Provide the (X, Y) coordinate of the cell's center where the given text is located.  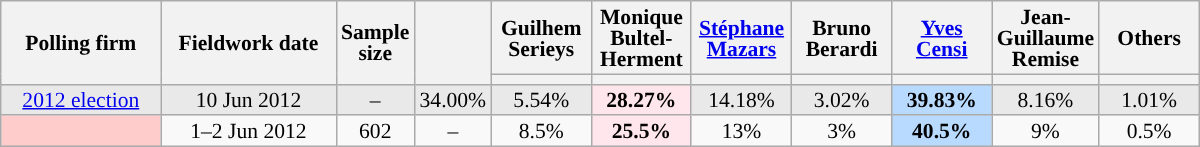
Samplesize (375, 42)
13% (741, 132)
0.5% (1149, 132)
34.00% (452, 100)
8.16% (1046, 100)
14.18% (741, 100)
5.54% (541, 100)
1.01% (1149, 100)
Monique Bultel-Herment (641, 38)
10 Jun 2012 (248, 100)
Fieldwork date (248, 42)
Polling firm (81, 42)
8.5% (541, 132)
Stéphane Mazars (741, 38)
2012 election (81, 100)
9% (1046, 132)
3.02% (842, 100)
1–2 Jun 2012 (248, 132)
28.27% (641, 100)
3% (842, 132)
25.5% (641, 132)
40.5% (942, 132)
39.83% (942, 100)
602 (375, 132)
Bruno Berardi (842, 38)
Yves Censi (942, 38)
Guilhem Serieys (541, 38)
Jean-Guillaume Remise (1046, 38)
Others (1149, 38)
